Provide the (X, Y) coordinate of the cell's center where the given text is located.  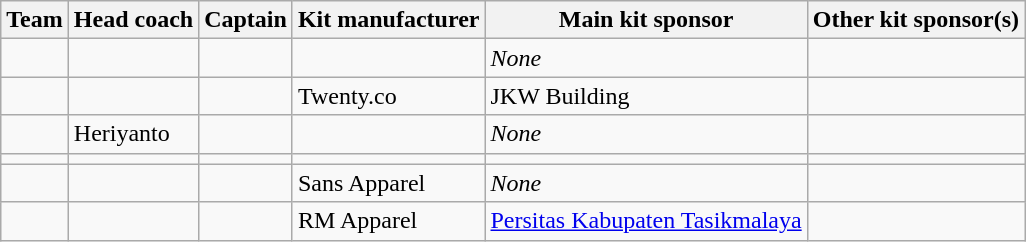
JKW Building (646, 96)
Team (35, 20)
Main kit sponsor (646, 20)
Heriyanto (133, 134)
Persitas Kabupaten Tasikmalaya (646, 221)
Kit manufacturer (388, 20)
RM Apparel (388, 221)
Sans Apparel (388, 183)
Twenty.co (388, 96)
Captain (246, 20)
Head coach (133, 20)
Other kit sponsor(s) (916, 20)
